Extract the [x, y] coordinate from the center of the cell holding the provided text.  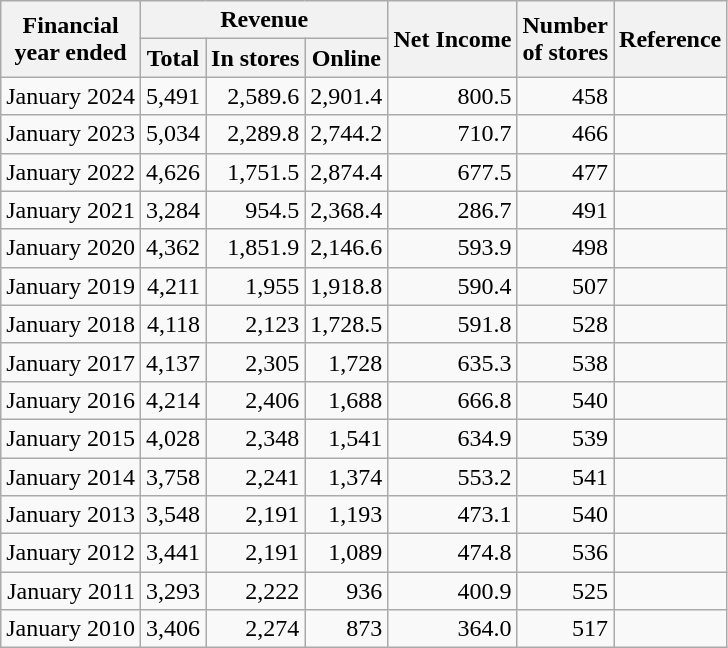
539 [566, 438]
1,918.8 [346, 286]
January 2012 [71, 553]
3,284 [172, 210]
4,118 [172, 324]
536 [566, 553]
873 [346, 629]
2,589.6 [256, 96]
Reference [670, 39]
4,626 [172, 172]
1,751.5 [256, 172]
5,491 [172, 96]
Revenue [264, 20]
4,214 [172, 400]
2,123 [256, 324]
Net Income [452, 39]
1,541 [346, 438]
January 2013 [71, 515]
January 2018 [71, 324]
2,744.2 [346, 134]
January 2015 [71, 438]
2,901.4 [346, 96]
2,305 [256, 362]
January 2023 [71, 134]
635.3 [452, 362]
4,028 [172, 438]
2,406 [256, 400]
2,241 [256, 477]
710.7 [452, 134]
January 2024 [71, 96]
525 [566, 591]
517 [566, 629]
954.5 [256, 210]
491 [566, 210]
1,688 [346, 400]
474.8 [452, 553]
477 [566, 172]
3,441 [172, 553]
936 [346, 591]
800.5 [452, 96]
2,289.8 [256, 134]
498 [566, 248]
4,137 [172, 362]
January 2017 [71, 362]
4,362 [172, 248]
466 [566, 134]
634.9 [452, 438]
January 2021 [71, 210]
4,211 [172, 286]
1,728.5 [346, 324]
677.5 [452, 172]
2,146.6 [346, 248]
553.2 [452, 477]
2,368.4 [346, 210]
364.0 [452, 629]
507 [566, 286]
593.9 [452, 248]
Online [346, 58]
January 2020 [71, 248]
1,728 [346, 362]
538 [566, 362]
591.8 [452, 324]
666.8 [452, 400]
Numberof stores [566, 39]
January 2011 [71, 591]
January 2019 [71, 286]
590.4 [452, 286]
3,293 [172, 591]
286.7 [452, 210]
Total [172, 58]
1,089 [346, 553]
1,955 [256, 286]
5,034 [172, 134]
1,374 [346, 477]
3,406 [172, 629]
3,758 [172, 477]
2,348 [256, 438]
473.1 [452, 515]
January 2014 [71, 477]
1,851.9 [256, 248]
3,548 [172, 515]
2,222 [256, 591]
January 2016 [71, 400]
January 2022 [71, 172]
January 2010 [71, 629]
In stores [256, 58]
541 [566, 477]
400.9 [452, 591]
528 [566, 324]
2,274 [256, 629]
2,874.4 [346, 172]
1,193 [346, 515]
Financialyear ended [71, 39]
458 [566, 96]
